Scan for the cell matching the given text and deliver its [x, y] coordinate at center. 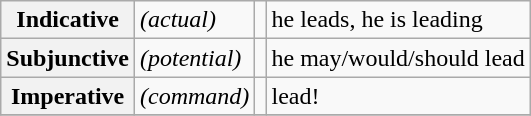
(potential) [195, 58]
Indicative [68, 20]
he may/would/should lead [398, 58]
he leads, he is leading [398, 20]
(actual) [195, 20]
lead! [398, 96]
Imperative [68, 96]
(command) [195, 96]
Subjunctive [68, 58]
